Find where the given text appears and provide that cell's center as (X, Y) coordinate. 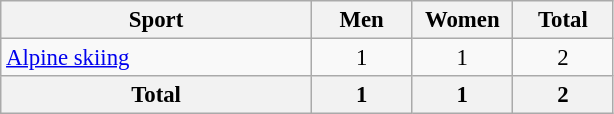
Alpine skiing (156, 58)
Sport (156, 20)
Men (362, 20)
Women (462, 20)
